Detect which cell encompasses the target text, then output its [x, y] center coordinate. 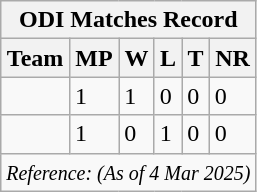
ODI Matches Record [128, 20]
L [168, 58]
NR [232, 58]
T [196, 58]
Team [36, 58]
Reference: (As of 4 Mar 2025) [128, 172]
MP [94, 58]
W [137, 58]
